Output the [X, Y] coordinate of the center of the cell containing the given text.  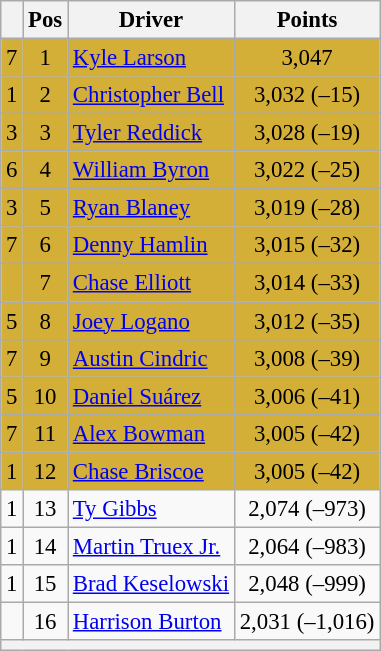
13 [46, 509]
3,008 (–39) [306, 358]
Brad Keselowski [152, 584]
2,048 (–999) [306, 584]
9 [46, 358]
10 [46, 396]
3,014 (–33) [306, 283]
Kyle Larson [152, 58]
4 [46, 170]
8 [46, 321]
15 [46, 584]
Chase Briscoe [152, 471]
Chase Elliott [152, 283]
11 [46, 433]
Martin Truex Jr. [152, 546]
Ty Gibbs [152, 509]
3,012 (–35) [306, 321]
Alex Bowman [152, 433]
2,074 (–973) [306, 509]
3,028 (–19) [306, 133]
3,022 (–25) [306, 170]
Daniel Suárez [152, 396]
12 [46, 471]
2,031 (–1,016) [306, 621]
Harrison Burton [152, 621]
Ryan Blaney [152, 208]
William Byron [152, 170]
Christopher Bell [152, 95]
Points [306, 20]
16 [46, 621]
3,006 (–41) [306, 396]
2,064 (–983) [306, 546]
Austin Cindric [152, 358]
Pos [46, 20]
Denny Hamlin [152, 245]
3,047 [306, 58]
Joey Logano [152, 321]
Tyler Reddick [152, 133]
14 [46, 546]
3,015 (–32) [306, 245]
2 [46, 95]
3,032 (–15) [306, 95]
3,019 (–28) [306, 208]
Driver [152, 20]
